Return [x, y] of the center of cell containing provided text 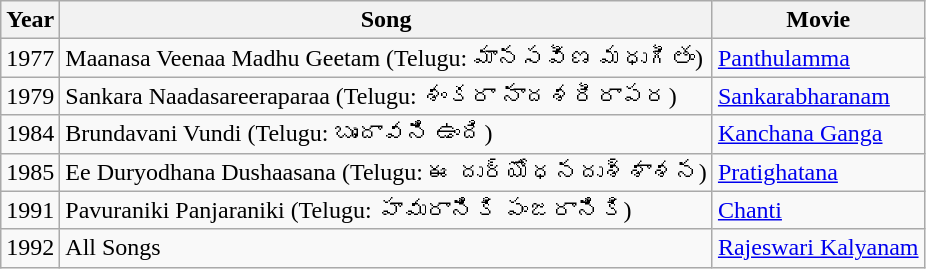
1979 [30, 96]
Panthulamma [818, 58]
Song [386, 20]
Pratighatana [818, 172]
1985 [30, 172]
Sankara Naadasareeraparaa (Telugu: శంకరా నాదశరీరాపర) [386, 96]
Chanti [818, 210]
Pavuraniki Panjaraniki (Telugu: పావురానికి పంజరానికి) [386, 210]
1984 [30, 134]
1991 [30, 210]
Maanasa Veenaa Madhu Geetam (Telugu: మానసవీణ మధుగీతం) [386, 58]
Kanchana Ganga [818, 134]
1977 [30, 58]
Brundavani Vundi (Telugu: బృందావని ఉంది) [386, 134]
All Songs [386, 248]
Rajeswari Kalyanam [818, 248]
Sankarabharanam [818, 96]
Year [30, 20]
1992 [30, 248]
Ee Duryodhana Dushaasana (Telugu: ఈ దుర్యోధనదుశ్శాశన) [386, 172]
Movie [818, 20]
